Identify which cell holds the provided text, then report its (x, y) central coordinate. 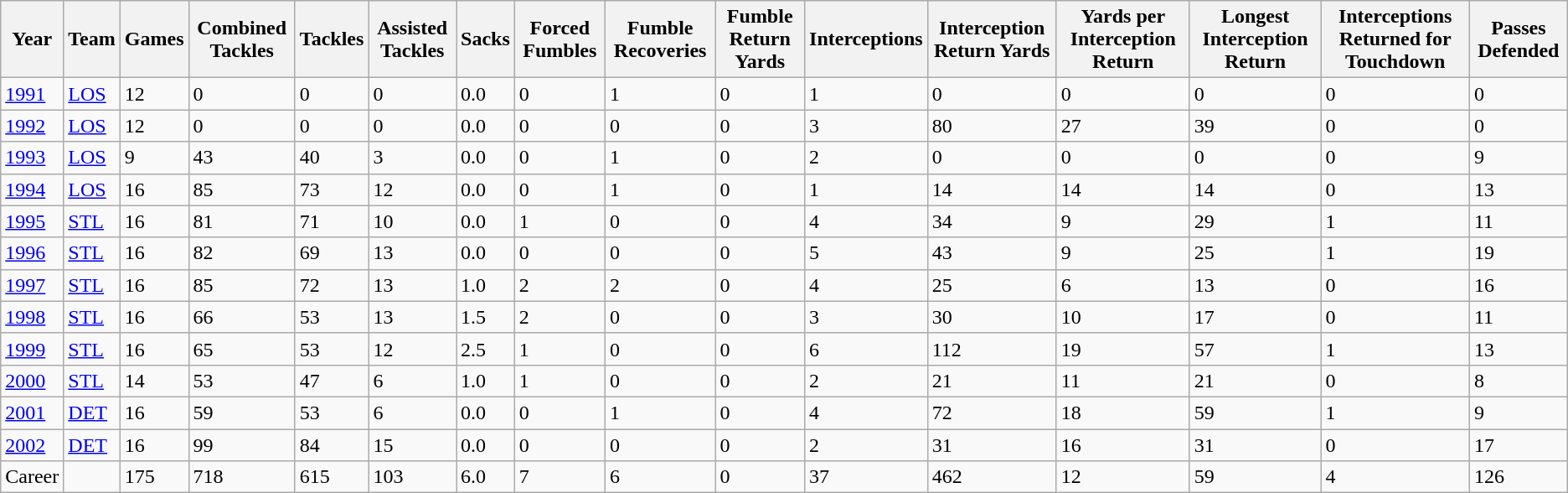
15 (412, 445)
18 (1122, 413)
103 (412, 477)
Fumble Recoveries (660, 39)
175 (154, 477)
2001 (32, 413)
7 (560, 477)
615 (332, 477)
34 (992, 221)
71 (332, 221)
2000 (32, 381)
Interceptions Returned for Touchdown (1395, 39)
Tackles (332, 39)
29 (1255, 221)
1.5 (486, 317)
2002 (32, 445)
6.0 (486, 477)
27 (1122, 126)
112 (992, 349)
1991 (32, 94)
Career (32, 477)
1996 (32, 253)
40 (332, 158)
30 (992, 317)
2.5 (486, 349)
Interception Return Yards (992, 39)
84 (332, 445)
1998 (32, 317)
1995 (32, 221)
73 (332, 189)
Interceptions (866, 39)
5 (866, 253)
57 (1255, 349)
Combined Tackles (241, 39)
Games (154, 39)
81 (241, 221)
Assisted Tackles (412, 39)
1992 (32, 126)
65 (241, 349)
1994 (32, 189)
82 (241, 253)
Year (32, 39)
462 (992, 477)
1999 (32, 349)
126 (1518, 477)
Fumble Return Yards (761, 39)
Passes Defended (1518, 39)
718 (241, 477)
80 (992, 126)
Yards per Interception Return (1122, 39)
Forced Fumbles (560, 39)
66 (241, 317)
99 (241, 445)
39 (1255, 126)
1993 (32, 158)
1997 (32, 285)
Sacks (486, 39)
Longest Interception Return (1255, 39)
8 (1518, 381)
Team (92, 39)
37 (866, 477)
69 (332, 253)
47 (332, 381)
